For the text-containing cell, return its midpoint in [x, y] coordinate format. 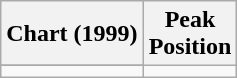
Chart (1999) [72, 34]
PeakPosition [190, 34]
